Extract the (X, Y) coordinate from the center of the cell holding the provided text.  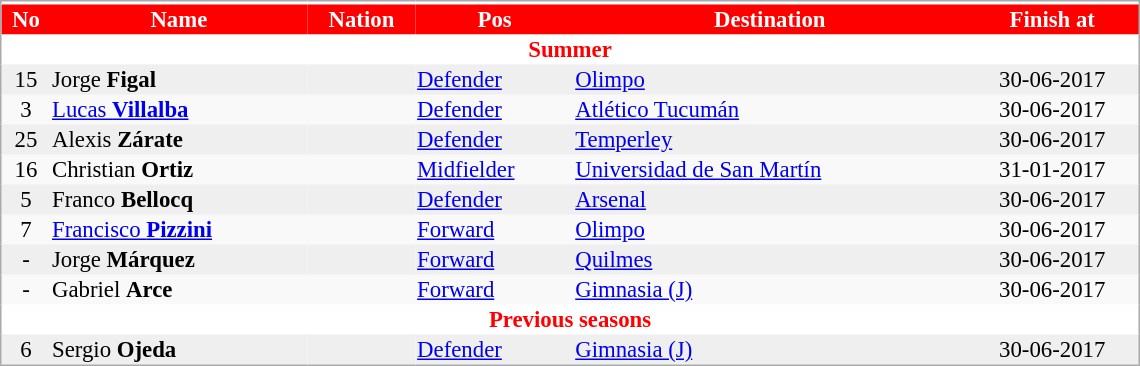
31-01-2017 (1052, 169)
3 (26, 109)
Christian Ortiz (178, 169)
Finish at (1052, 19)
7 (26, 229)
No (26, 19)
Jorge Figal (178, 79)
16 (26, 169)
Franco Bellocq (178, 199)
Destination (770, 19)
Quilmes (770, 259)
Name (178, 19)
Previous seasons (570, 319)
Arsenal (770, 199)
Pos (495, 19)
Francisco Pizzini (178, 229)
25 (26, 139)
Alexis Zárate (178, 139)
Lucas Villalba (178, 109)
Summer (570, 49)
Gabriel Arce (178, 289)
Nation (361, 19)
Atlético Tucumán (770, 109)
6 (26, 349)
Midfielder (495, 169)
Temperley (770, 139)
5 (26, 199)
Universidad de San Martín (770, 169)
Jorge Márquez (178, 259)
15 (26, 79)
Sergio Ojeda (178, 349)
